Return (x, y) of the center of cell containing provided text 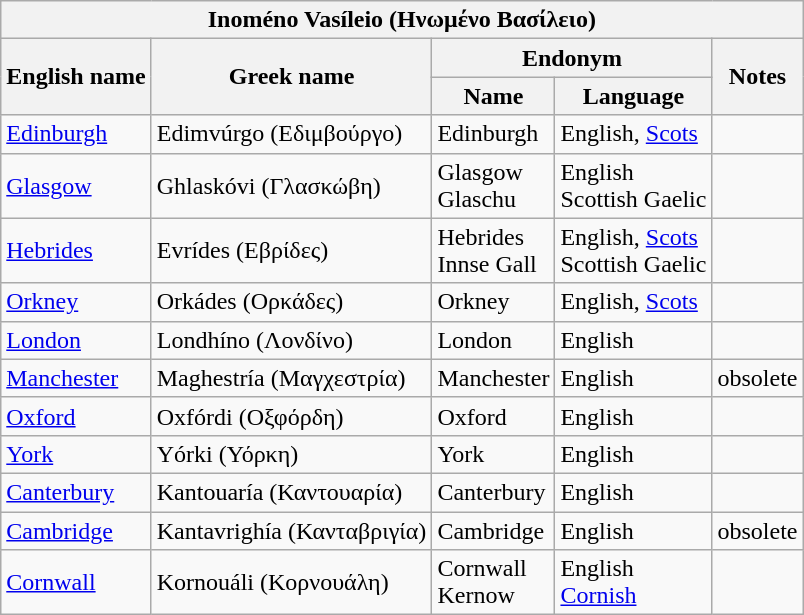
Edimvúrgo (Εδιμβούργο) (292, 134)
English name (76, 77)
Name (494, 96)
EnglishScottish Gaelic (634, 186)
Maghestría (Μαγχεστρία) (292, 378)
Glasgow (76, 186)
Orkádes (Ορκάδες) (292, 302)
Yórki (Υόρκη) (292, 454)
Notes (758, 77)
Londhíno (Λονδίνο) (292, 340)
Greek name (292, 77)
Ghlaskóvi (Γλασκώβη) (292, 186)
Endonym (572, 58)
Kornouáli (Κορνουάλη) (292, 582)
English, ScotsScottish Gaelic (634, 250)
EnglishCornish (634, 582)
Language (634, 96)
Kantavrighía (Κανταβριγία) (292, 531)
Cornwall (76, 582)
Oxfórdi (Οξφόρδη) (292, 416)
HebridesInnse Gall (494, 250)
Hebrides (76, 250)
GlasgowGlaschu (494, 186)
Inoméno Vasíleio (Ηνωμένο Βασίλειο) (402, 20)
Kantouaría (Καντουαρία) (292, 492)
Evrídes (Εβρίδες) (292, 250)
CornwallKernow (494, 582)
